Identify which cell holds the provided text, then report its [x, y] central coordinate. 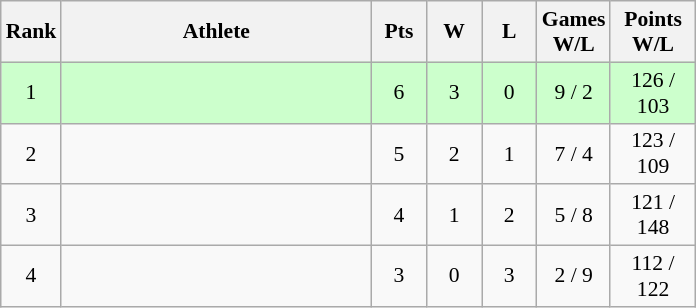
6 [398, 92]
Athlete [216, 32]
GamesW/L [574, 32]
123 / 109 [652, 154]
121 / 148 [652, 216]
5 / 8 [574, 216]
126 / 103 [652, 92]
W [454, 32]
L [510, 32]
7 / 4 [574, 154]
5 [398, 154]
Rank [32, 32]
2 / 9 [574, 276]
Pts [398, 32]
112 / 122 [652, 276]
9 / 2 [574, 92]
PointsW/L [652, 32]
